From the cell containing the given text, extract its center point as (X, Y) coordinate. 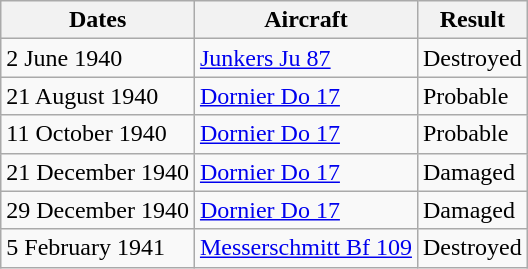
Dates (98, 20)
21 August 1940 (98, 96)
29 December 1940 (98, 210)
Aircraft (306, 20)
2 June 1940 (98, 58)
11 October 1940 (98, 134)
Junkers Ju 87 (306, 58)
Result (472, 20)
21 December 1940 (98, 172)
Messerschmitt Bf 109 (306, 248)
5 February 1941 (98, 248)
